From the cell containing the given text, extract its center point as [X, Y] coordinate. 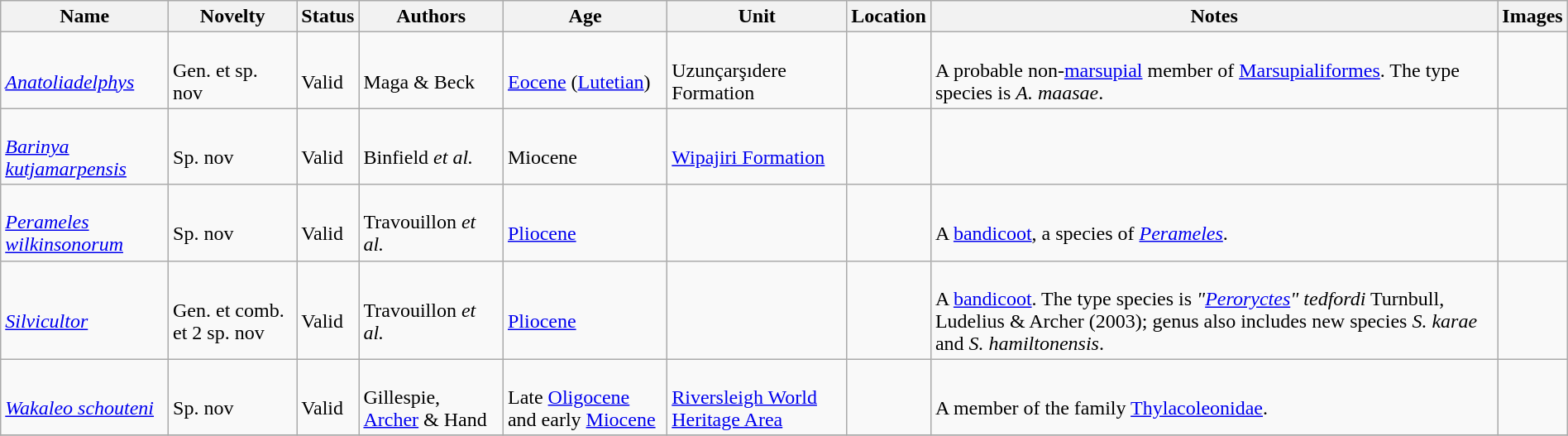
Novelty [233, 17]
Name [84, 17]
Binfield et al. [432, 146]
Authors [432, 17]
Late Oligocene and early Miocene [585, 397]
Wakaleo schouteni [84, 397]
Eocene (Lutetian) [585, 70]
Gen. et comb. et 2 sp. nov [233, 309]
Gillespie, Archer & Hand [432, 397]
Wipajiri Formation [758, 146]
A member of the family Thylacoleonidae. [1214, 397]
Gen. et sp. nov [233, 70]
Riversleigh World Heritage Area [758, 397]
A probable non-marsupial member of Marsupialiformes. The type species is A. maasae. [1214, 70]
Miocene [585, 146]
Location [889, 17]
Uzunçarşıdere Formation [758, 70]
Unit [758, 17]
Perameles wilkinsonorum [84, 223]
Status [327, 17]
Age [585, 17]
Notes [1214, 17]
Barinya kutjamarpensis [84, 146]
Maga & Beck [432, 70]
Silvicultor [84, 309]
Images [1532, 17]
A bandicoot, a species of Perameles. [1214, 223]
Anatoliadelphys [84, 70]
